Extract the (x, y) coordinate from the center of the cell holding the provided text.  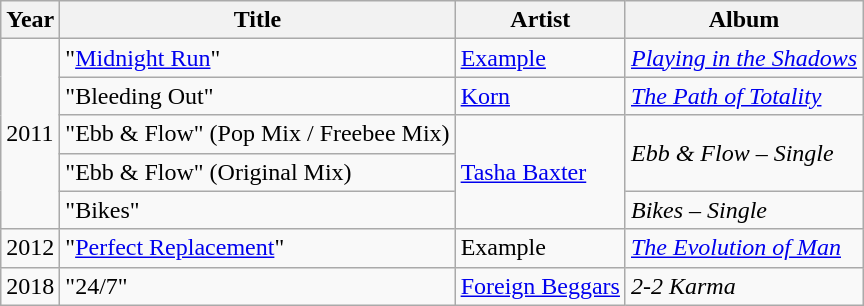
"Ebb & Flow" (Pop Mix / Freebee Mix) (258, 134)
2-2 Karma (744, 286)
Artist (540, 20)
"Bleeding Out" (258, 96)
The Evolution of Man (744, 248)
"Midnight Run" (258, 58)
Ebb & Flow – Single (744, 153)
Year (30, 20)
Korn (540, 96)
Album (744, 20)
"Ebb & Flow" (Original Mix) (258, 172)
Foreign Beggars (540, 286)
2012 (30, 248)
Bikes – Single (744, 210)
Playing in the Shadows (744, 58)
Title (258, 20)
"Perfect Replacement" (258, 248)
2018 (30, 286)
"24/7" (258, 286)
Tasha Baxter (540, 172)
2011 (30, 134)
The Path of Totality (744, 96)
"Bikes" (258, 210)
